Provide the (x, y) coordinate of the cell's center where the given text is located.  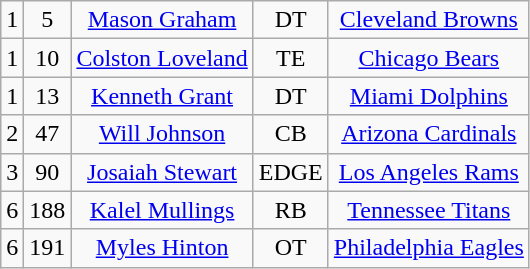
13 (48, 96)
5 (48, 20)
TE (290, 58)
EDGE (290, 172)
Arizona Cardinals (428, 134)
OT (290, 248)
10 (48, 58)
2 (12, 134)
47 (48, 134)
3 (12, 172)
Philadelphia Eagles (428, 248)
CB (290, 134)
191 (48, 248)
Myles Hinton (162, 248)
Chicago Bears (428, 58)
Mason Graham (162, 20)
188 (48, 210)
Josaiah Stewart (162, 172)
Miami Dolphins (428, 96)
Colston Loveland (162, 58)
Will Johnson (162, 134)
Kalel Mullings (162, 210)
Cleveland Browns (428, 20)
Los Angeles Rams (428, 172)
90 (48, 172)
RB (290, 210)
Kenneth Grant (162, 96)
Tennessee Titans (428, 210)
